Scan for the cell matching the given text and deliver its (x, y) coordinate at center. 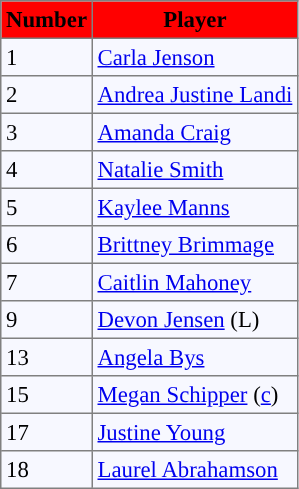
Angela Bys (194, 357)
9 (47, 320)
3 (47, 132)
Devon Jensen (L) (194, 320)
Andrea Justine Landi (194, 95)
Amanda Craig (194, 132)
1 (47, 57)
15 (47, 395)
Number (47, 20)
4 (47, 170)
Natalie Smith (194, 170)
5 (47, 207)
Kaylee Manns (194, 207)
Laurel Abrahamson (194, 470)
Player (194, 20)
Megan Schipper (c) (194, 395)
7 (47, 282)
6 (47, 245)
Caitlin Mahoney (194, 282)
18 (47, 470)
17 (47, 432)
13 (47, 357)
Justine Young (194, 432)
2 (47, 95)
Carla Jenson (194, 57)
Brittney Brimmage (194, 245)
